Capture the cell that displays the provided text and extract its [x, y] central coordinate. 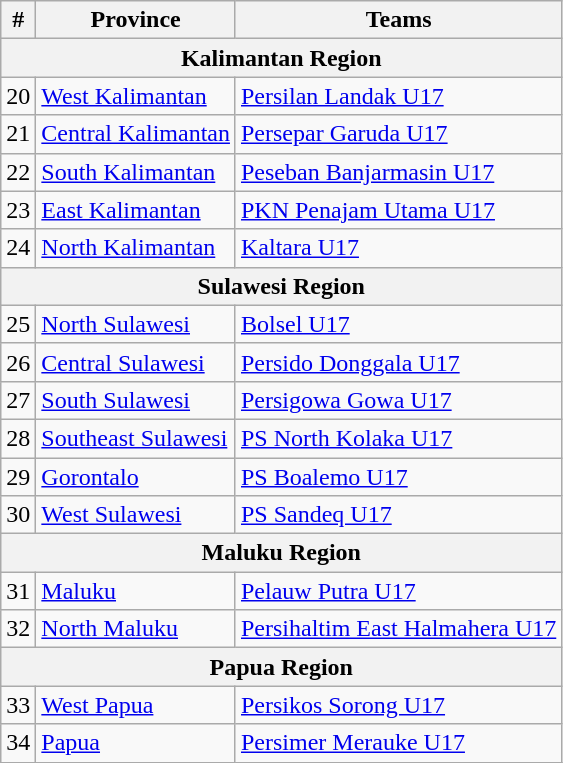
Persepar Garuda U17 [398, 134]
24 [18, 248]
Bolsel U17 [398, 324]
Sulawesi Region [282, 286]
Province [136, 20]
28 [18, 438]
23 [18, 210]
32 [18, 629]
21 [18, 134]
30 [18, 515]
Papua Region [282, 667]
North Sulawesi [136, 324]
Kaltara U17 [398, 248]
22 [18, 172]
West Kalimantan [136, 96]
26 [18, 362]
Persido Donggala U17 [398, 362]
34 [18, 743]
Persigowa Gowa U17 [398, 400]
Southeast Sulawesi [136, 438]
North Maluku [136, 629]
West Papua [136, 705]
PS Sandeq U17 [398, 515]
# [18, 20]
PS Boalemo U17 [398, 477]
Papua [136, 743]
Persilan Landak U17 [398, 96]
North Kalimantan [136, 248]
Persimer Merauke U17 [398, 743]
Kalimantan Region [282, 58]
Pelauw Putra U17 [398, 591]
South Sulawesi [136, 400]
Teams [398, 20]
West Sulawesi [136, 515]
20 [18, 96]
33 [18, 705]
PKN Penajam Utama U17 [398, 210]
Central Sulawesi [136, 362]
Maluku [136, 591]
Central Kalimantan [136, 134]
Persikos Sorong U17 [398, 705]
East Kalimantan [136, 210]
South Kalimantan [136, 172]
27 [18, 400]
Peseban Banjarmasin U17 [398, 172]
29 [18, 477]
25 [18, 324]
PS North Kolaka U17 [398, 438]
Maluku Region [282, 553]
Persihaltim East Halmahera U17 [398, 629]
Gorontalo [136, 477]
31 [18, 591]
